Scan for the cell matching the given text and deliver its (x, y) coordinate at center. 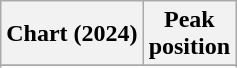
Peakposition (189, 34)
Chart (2024) (72, 34)
